From the cell containing the given text, extract its center point as (X, Y) coordinate. 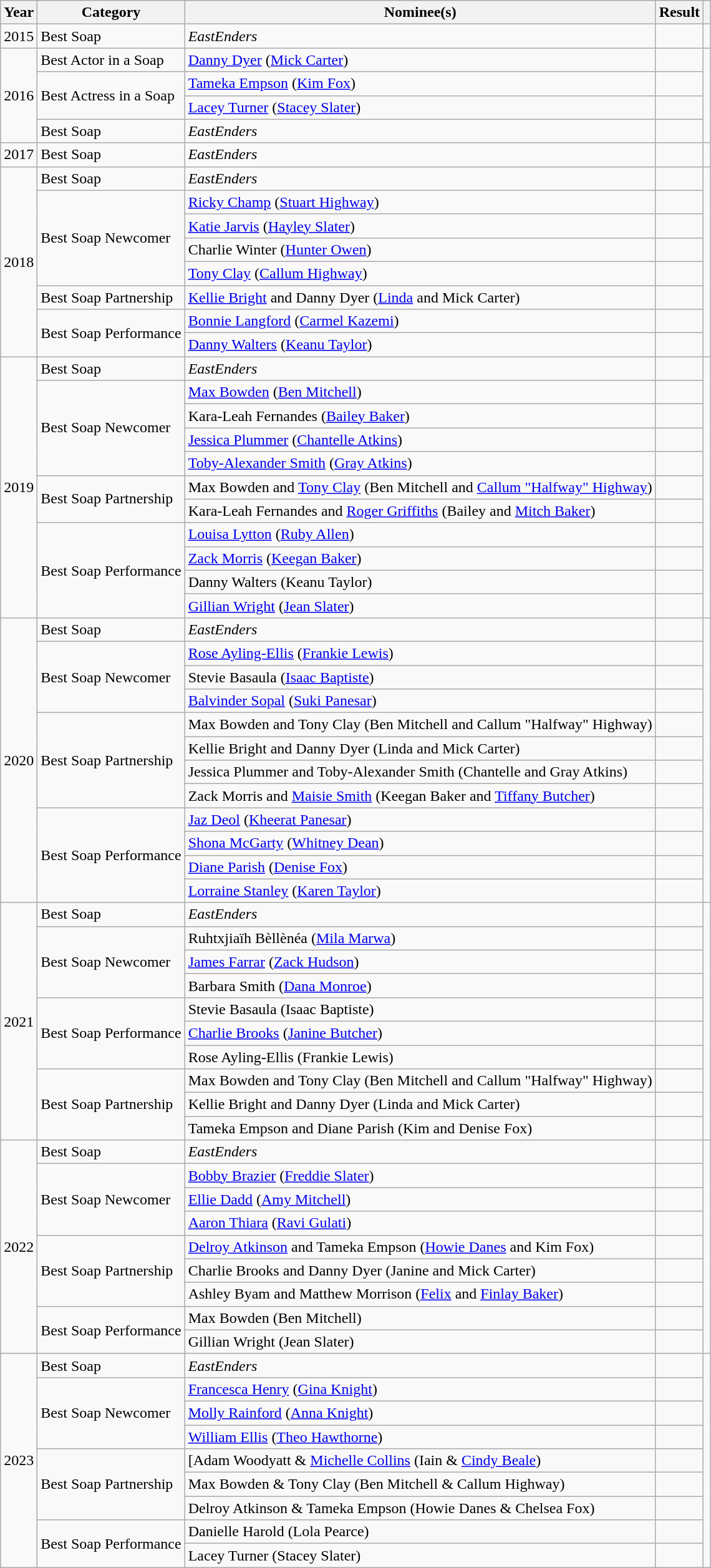
Molly Rainford (Anna Knight) (420, 1413)
James Farrar (Zack Hudson) (420, 962)
Jessica Plummer (Chantelle Atkins) (420, 440)
Tameka Empson and Diane Parish (Kim and Denise Fox) (420, 1128)
Kara-Leah Fernandes and Roger Griffiths (Bailey and Mitch Baker) (420, 511)
Nominee(s) (420, 12)
Tameka Empson (Kim Fox) (420, 84)
Shona McGarty (Whitney Dean) (420, 843)
2021 (19, 1022)
Danielle Harold (Lola Pearce) (420, 1532)
Result (679, 12)
2015 (19, 36)
Bonnie Langford (Carmel Kazemi) (420, 321)
Best Actor in a Soap (111, 60)
Danny Dyer (Mick Carter) (420, 60)
Ellie Dadd (Amy Mitchell) (420, 1199)
2022 (19, 1247)
Delroy Atkinson and Tameka Empson (Howie Danes and Kim Fox) (420, 1247)
Lorraine Stanley (Karen Taylor) (420, 891)
2023 (19, 1461)
Katie Jarvis (Hayley Slater) (420, 226)
Charlie Brooks (Janine Butcher) (420, 1033)
Year (19, 12)
Zack Morris (Keegan Baker) (420, 558)
Zack Morris and Maisie Smith (Keegan Baker and Tiffany Butcher) (420, 796)
Aaron Thiara (Ravi Gulati) (420, 1223)
Ashley Byam and Matthew Morrison (Felix and Finlay Baker) (420, 1294)
Max Bowden & Tony Clay (Ben Mitchell & Callum Highway) (420, 1484)
Ricky Champ (Stuart Highway) (420, 202)
[Adam Woodyatt & Michelle Collins (Iain & Cindy Beale) (420, 1461)
Ruhtxjiaïh Bèllènéa (Mila Marwa) (420, 938)
Louisa Lytton (Ruby Allen) (420, 535)
Delroy Atkinson & Tameka Empson (Howie Danes & Chelsea Fox) (420, 1508)
2020 (19, 760)
2019 (19, 488)
Best Actress in a Soap (111, 95)
2017 (19, 155)
Toby-Alexander Smith (Gray Atkins) (420, 463)
Balvinder Sopal (Suki Panesar) (420, 701)
Diane Parish (Denise Fox) (420, 867)
Category (111, 12)
Kara-Leah Fernandes (Bailey Baker) (420, 416)
2018 (19, 261)
Charlie Winter (Hunter Owen) (420, 249)
Jaz Deol (Kheerat Panesar) (420, 820)
2016 (19, 95)
Tony Clay (Callum Highway) (420, 273)
Barbara Smith (Dana Monroe) (420, 985)
Charlie Brooks and Danny Dyer (Janine and Mick Carter) (420, 1270)
Jessica Plummer and Toby-Alexander Smith (Chantelle and Gray Atkins) (420, 772)
Francesca Henry (Gina Knight) (420, 1389)
Bobby Brazier (Freddie Slater) (420, 1176)
William Ellis (Theo Hawthorne) (420, 1436)
